For the text-containing cell, return its midpoint in (X, Y) coordinate format. 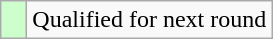
Qualified for next round (150, 20)
